Search for the cell housing the specified text and yield its (x, y) center coordinate. 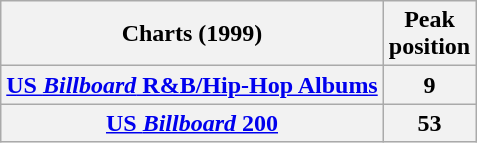
US Billboard R&B/Hip-Hop Albums (192, 85)
US Billboard 200 (192, 123)
53 (429, 123)
Charts (1999) (192, 34)
Peakposition (429, 34)
9 (429, 85)
